Find where the given text appears and provide that cell's center as (X, Y) coordinate. 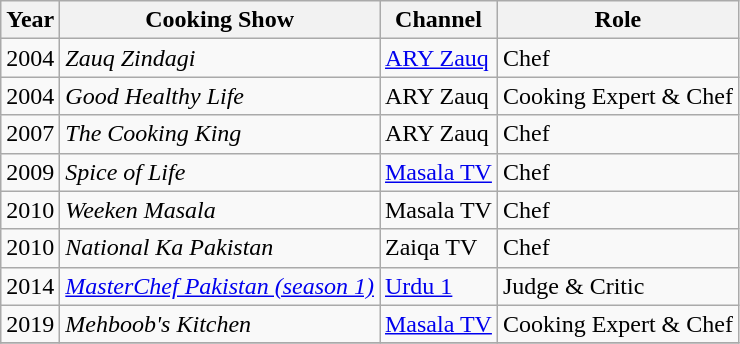
MasterChef Pakistan (season 1) (220, 286)
Cooking Show (220, 20)
Role (618, 20)
The Cooking King (220, 134)
Zauq Zindagi (220, 58)
2009 (30, 172)
Mehboob's Kitchen (220, 324)
2014 (30, 286)
National Ka Pakistan (220, 248)
Urdu 1 (439, 286)
2019 (30, 324)
Weeken Masala (220, 210)
Channel (439, 20)
Spice of Life (220, 172)
2007 (30, 134)
Good Healthy Life (220, 96)
Year (30, 20)
Judge & Critic (618, 286)
Zaiqa TV (439, 248)
